Return the [x, y] coordinate for the center point of the cell that contains the specified text.  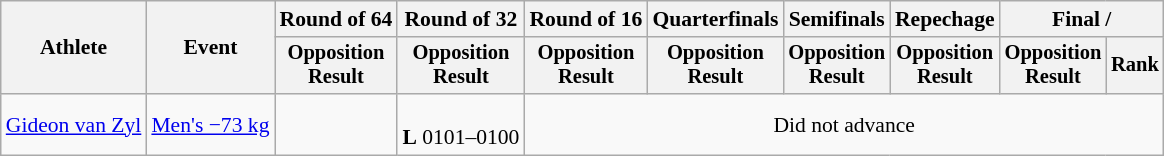
Semifinals [836, 19]
Men's −73 kg [210, 124]
Quarterfinals [715, 19]
Final / [1082, 19]
Repechage [945, 19]
Event [210, 48]
L 0101–0100 [460, 124]
Round of 64 [336, 19]
Athlete [74, 48]
Round of 32 [460, 19]
Gideon van Zyl [74, 124]
Did not advance [844, 124]
Round of 16 [586, 19]
Rank [1135, 66]
